Return [x, y] of the center of cell containing provided text 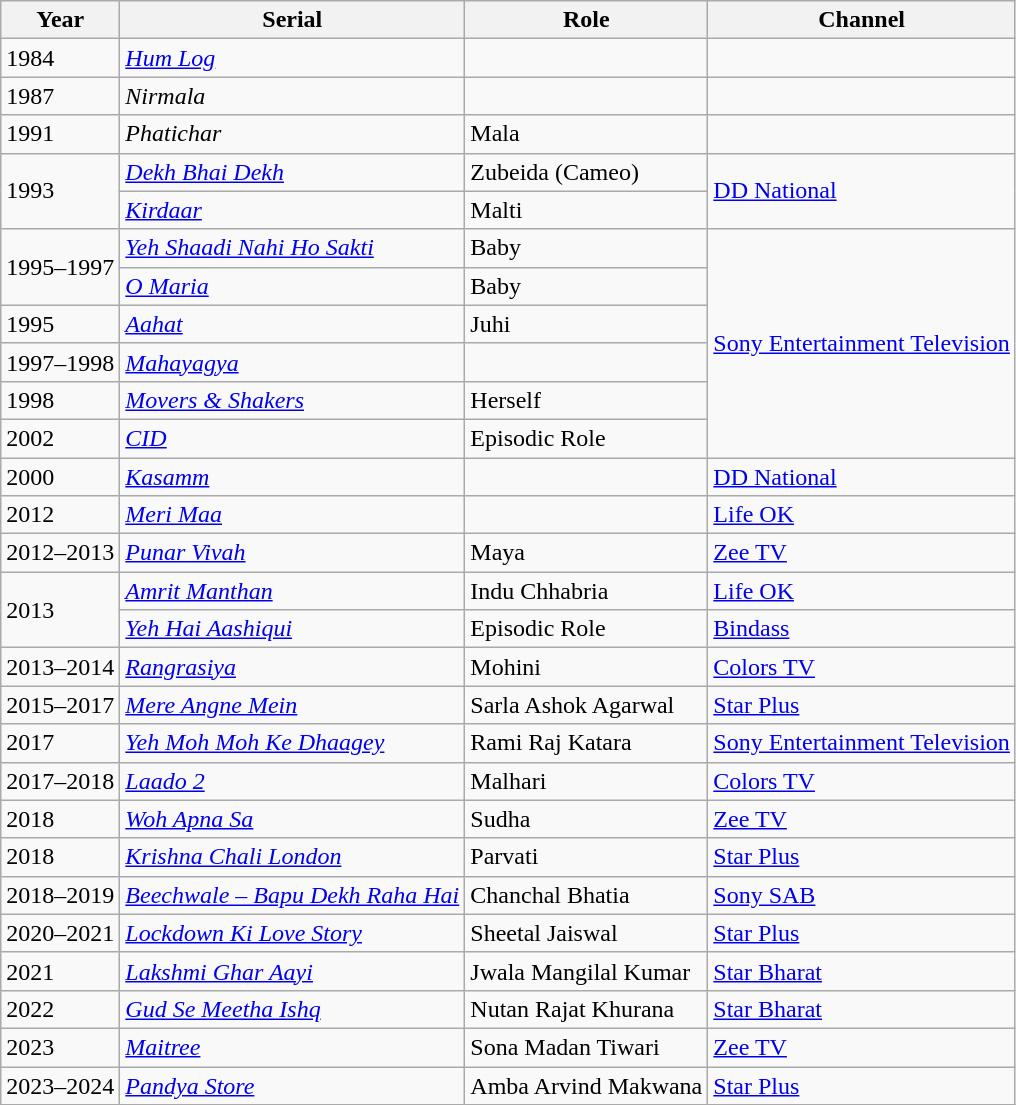
1997–1998 [60, 362]
Yeh Moh Moh Ke Dhaagey [292, 743]
Yeh Shaadi Nahi Ho Sakti [292, 248]
Kasamm [292, 477]
Serial [292, 20]
O Maria [292, 286]
Mala [586, 134]
Chanchal Bhatia [586, 895]
2023 [60, 1047]
Yeh Hai Aashiqui [292, 629]
Role [586, 20]
1984 [60, 58]
Rami Raj Katara [586, 743]
2021 [60, 971]
Aahat [292, 324]
Lakshmi Ghar Aayi [292, 971]
Gud Se Meetha Ishq [292, 1009]
Zubeida (Cameo) [586, 172]
2017 [60, 743]
1995 [60, 324]
Parvati [586, 857]
Amrit Manthan [292, 591]
2022 [60, 1009]
Sudha [586, 819]
Kirdaar [292, 210]
2017–2018 [60, 781]
Juhi [586, 324]
2018–2019 [60, 895]
2012 [60, 515]
Maitree [292, 1047]
Punar Vivah [292, 553]
Pandya Store [292, 1085]
2000 [60, 477]
Nirmala [292, 96]
1998 [60, 400]
Beechwale – Bapu Dekh Raha Hai [292, 895]
CID [292, 438]
Indu Chhabria [586, 591]
Movers & Shakers [292, 400]
Sona Madan Tiwari [586, 1047]
Woh Apna Sa [292, 819]
Year [60, 20]
Channel [862, 20]
Herself [586, 400]
2002 [60, 438]
2012–2013 [60, 553]
Rangrasiya [292, 667]
2013–2014 [60, 667]
1987 [60, 96]
Meri Maa [292, 515]
2023–2024 [60, 1085]
Jwala Mangilal Kumar [586, 971]
Amba Arvind Makwana [586, 1085]
Maya [586, 553]
Dekh Bhai Dekh [292, 172]
Sarla Ashok Agarwal [586, 705]
Malhari [586, 781]
Laado 2 [292, 781]
1995–1997 [60, 267]
1991 [60, 134]
Phatichar [292, 134]
Sheetal Jaiswal [586, 933]
Krishna Chali London [292, 857]
Lockdown Ki Love Story [292, 933]
Mere Angne Mein [292, 705]
2013 [60, 610]
1993 [60, 191]
Hum Log [292, 58]
Nutan Rajat Khurana [586, 1009]
Bindass [862, 629]
Mahayagya [292, 362]
Sony SAB [862, 895]
2015–2017 [60, 705]
Malti [586, 210]
Mohini [586, 667]
2020–2021 [60, 933]
